Detect which cell encompasses the target text, then output its (x, y) center coordinate. 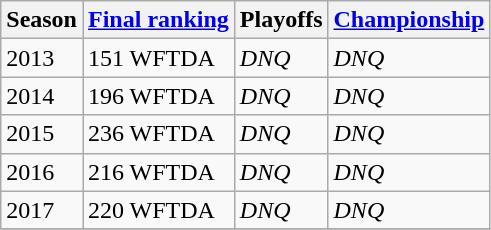
2016 (42, 172)
220 WFTDA (158, 210)
2014 (42, 96)
236 WFTDA (158, 134)
2017 (42, 210)
151 WFTDA (158, 58)
216 WFTDA (158, 172)
2013 (42, 58)
2015 (42, 134)
Season (42, 20)
Playoffs (281, 20)
196 WFTDA (158, 96)
Final ranking (158, 20)
Championship (409, 20)
